Extract the [x, y] coordinate from the center of the cell holding the provided text.  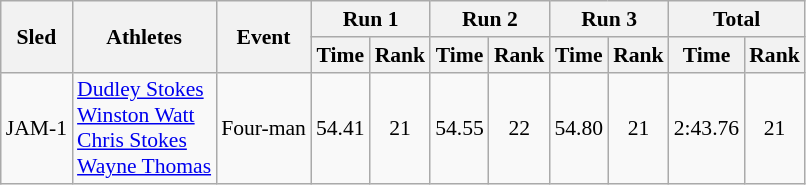
54.80 [578, 128]
Total [737, 19]
22 [520, 128]
Run 2 [490, 19]
Dudley StokesWinston WattChris StokesWayne Thomas [144, 128]
2:43.76 [706, 128]
Run 3 [608, 19]
Four-man [264, 128]
54.41 [340, 128]
Run 1 [370, 19]
JAM-1 [36, 128]
Athletes [144, 36]
54.55 [460, 128]
Event [264, 36]
Sled [36, 36]
